Detect which cell encompasses the target text, then output its (x, y) center coordinate. 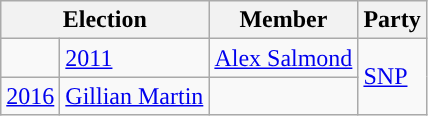
Election (105, 20)
SNP (392, 77)
Member (284, 20)
Alex Salmond (284, 58)
2016 (30, 96)
Gillian Martin (134, 96)
2011 (134, 58)
Party (392, 20)
